Search for the cell housing the specified text and yield its (x, y) center coordinate. 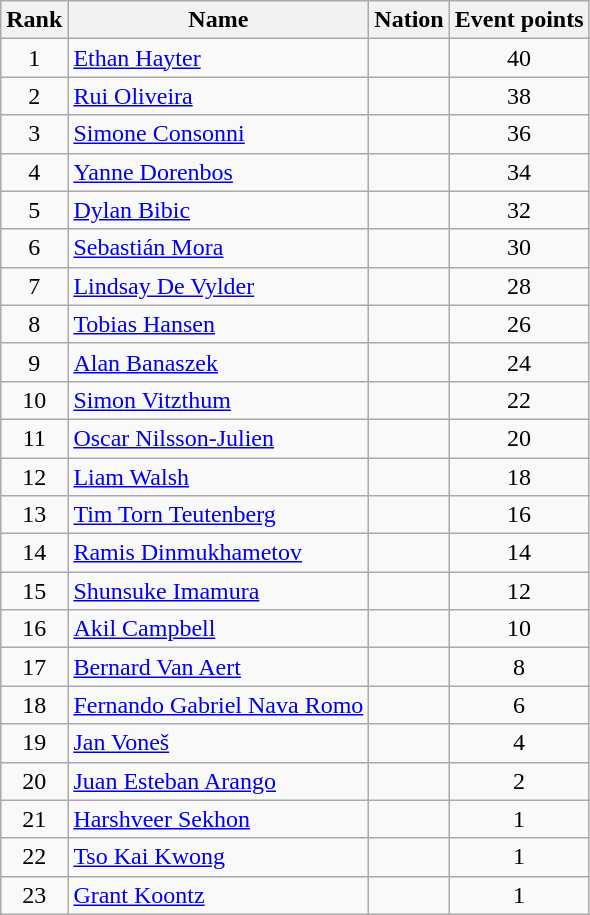
7 (34, 286)
26 (519, 324)
Tso Kai Kwong (218, 857)
11 (34, 438)
Fernando Gabriel Nava Romo (218, 705)
Simon Vitzthum (218, 400)
Juan Esteban Arango (218, 781)
Lindsay De Vylder (218, 286)
28 (519, 286)
Akil Campbell (218, 629)
Ramis Dinmukhametov (218, 553)
Nation (409, 20)
Ethan Hayter (218, 58)
Oscar Nilsson-Julien (218, 438)
40 (519, 58)
3 (34, 134)
23 (34, 895)
13 (34, 515)
21 (34, 819)
Shunsuke Imamura (218, 591)
38 (519, 96)
Grant Koontz (218, 895)
19 (34, 743)
Dylan Bibic (218, 210)
Sebastián Mora (218, 248)
17 (34, 667)
30 (519, 248)
Rank (34, 20)
Jan Voneš (218, 743)
Simone Consonni (218, 134)
Tim Torn Teutenberg (218, 515)
34 (519, 172)
Tobias Hansen (218, 324)
Event points (519, 20)
Liam Walsh (218, 477)
15 (34, 591)
36 (519, 134)
24 (519, 362)
Yanne Dorenbos (218, 172)
5 (34, 210)
Harshveer Sekhon (218, 819)
Name (218, 20)
Bernard Van Aert (218, 667)
32 (519, 210)
Alan Banaszek (218, 362)
9 (34, 362)
Rui Oliveira (218, 96)
